Scan for the cell matching the given text and deliver its (X, Y) coordinate at center. 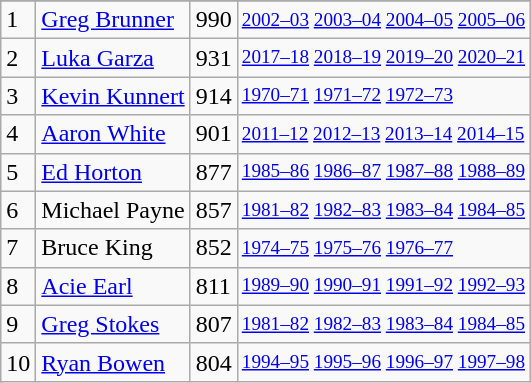
5 (18, 172)
990 (214, 20)
Greg Brunner (113, 20)
852 (214, 248)
Ryan Bowen (113, 362)
1989–90 1990–91 1991–92 1992–93 (383, 286)
1970–71 1971–72 1972–73 (383, 96)
1974–75 1975–76 1976–77 (383, 248)
2011–12 2012–13 2013–14 2014–15 (383, 134)
2017–18 2018–19 2019–20 2020–21 (383, 58)
2002–03 2003–04 2004–05 2005–06 (383, 20)
807 (214, 324)
9 (18, 324)
1985–86 1986–87 1987–88 1988–89 (383, 172)
2 (18, 58)
Aaron White (113, 134)
10 (18, 362)
931 (214, 58)
Michael Payne (113, 210)
901 (214, 134)
804 (214, 362)
811 (214, 286)
877 (214, 172)
Ed Horton (113, 172)
Luka Garza (113, 58)
6 (18, 210)
Acie Earl (113, 286)
Bruce King (113, 248)
914 (214, 96)
8 (18, 286)
3 (18, 96)
4 (18, 134)
Greg Stokes (113, 324)
857 (214, 210)
1 (18, 20)
Kevin Kunnert (113, 96)
1994–95 1995–96 1996–97 1997–98 (383, 362)
7 (18, 248)
